Find where the given text appears and provide that cell's center as (x, y) coordinate. 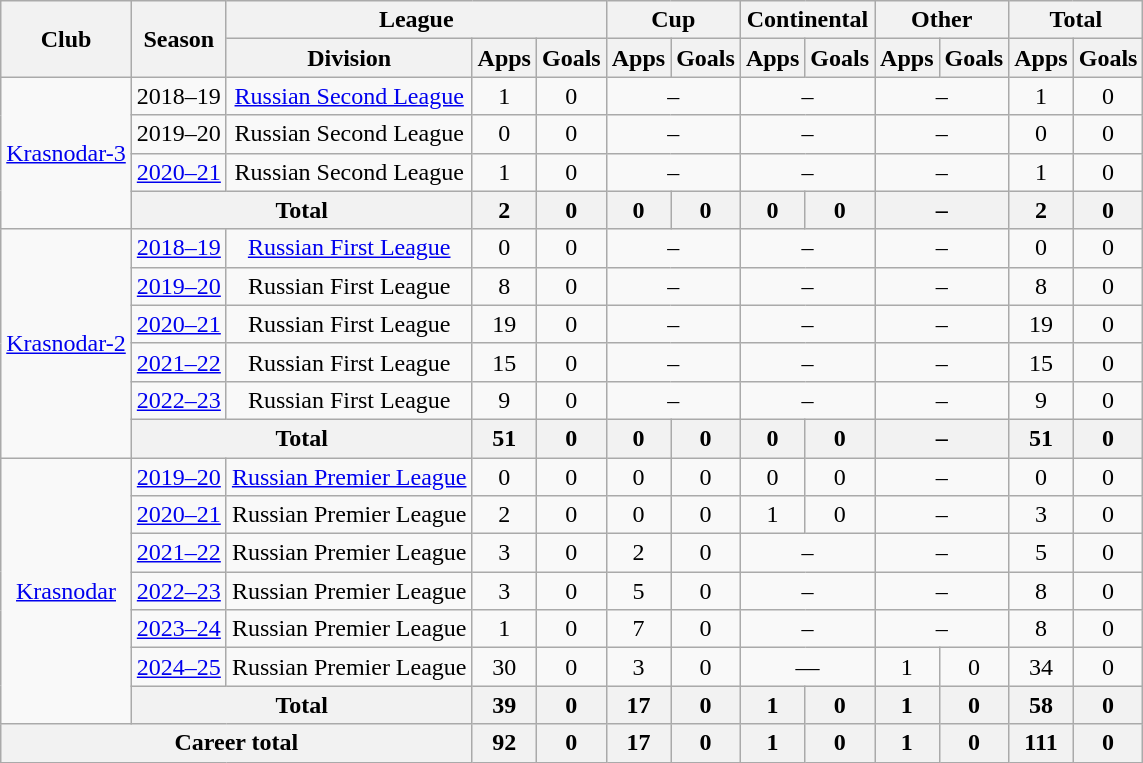
2023–24 (178, 629)
39 (504, 705)
League (416, 20)
Career total (236, 743)
Cup (673, 20)
— (807, 667)
Krasnodar-3 (66, 153)
30 (504, 667)
Other (942, 20)
Division (349, 58)
7 (638, 629)
Season (178, 39)
2024–25 (178, 667)
Krasnodar-2 (66, 343)
Krasnodar (66, 591)
92 (504, 743)
Continental (807, 20)
Club (66, 39)
34 (1041, 667)
111 (1041, 743)
58 (1041, 705)
